Capture the cell that displays the provided text and extract its (X, Y) central coordinate. 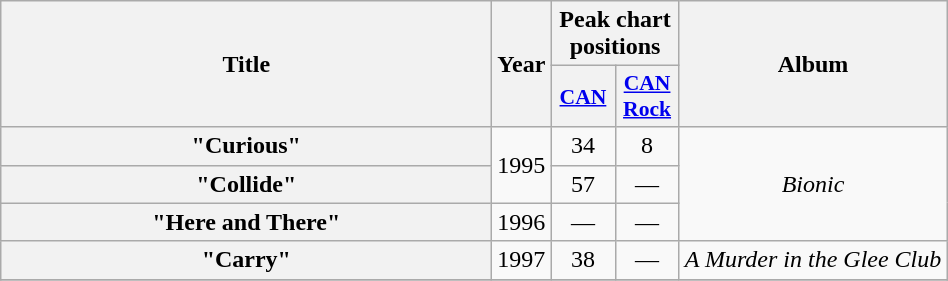
Album (813, 64)
57 (583, 184)
34 (583, 146)
A Murder in the Glee Club (813, 260)
1995 (522, 165)
38 (583, 260)
Year (522, 64)
"Here and There" (246, 222)
1996 (522, 222)
CANRock (647, 96)
1997 (522, 260)
"Collide" (246, 184)
Peak chart positions (615, 34)
CAN (583, 96)
"Curious" (246, 146)
Title (246, 64)
8 (647, 146)
Bionic (813, 184)
"Carry" (246, 260)
